Identify which cell holds the provided text, then report its (X, Y) central coordinate. 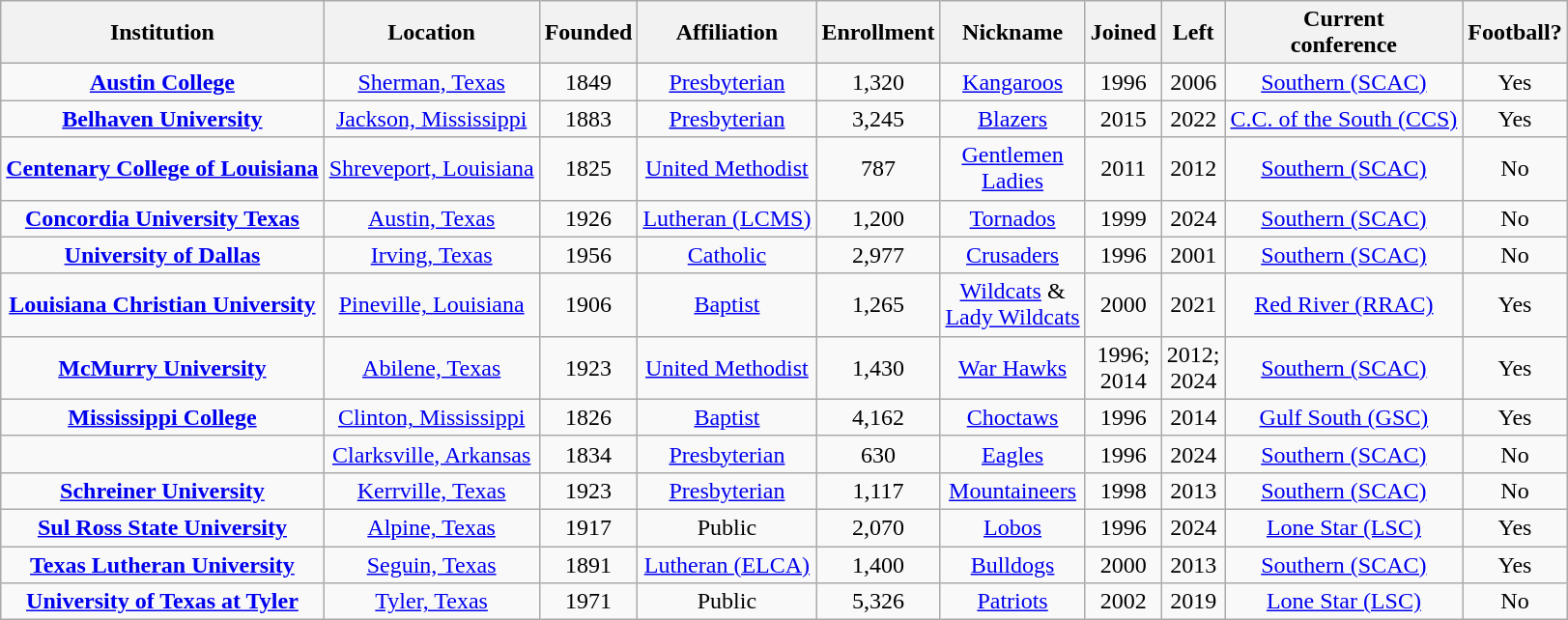
Belhaven University (162, 119)
Football? (1515, 33)
University of Texas at Tyler (162, 602)
Centenary College of Louisiana (162, 168)
Lobos (1012, 527)
Tornados (1012, 218)
Concordia University Texas (162, 218)
Location (431, 33)
Tyler, Texas (431, 602)
1917 (588, 527)
Patriots (1012, 602)
2014 (1193, 417)
5,326 (878, 602)
1996;2014 (1123, 367)
1956 (588, 255)
Eagles (1012, 454)
2001 (1193, 255)
Red River (RRAC) (1344, 305)
Lutheran (ELCA) (727, 565)
Alpine, Texas (431, 527)
1,200 (878, 218)
Left (1193, 33)
Founded (588, 33)
2,070 (878, 527)
Sul Ross State University (162, 527)
Nickname (1012, 33)
Joined (1123, 33)
1926 (588, 218)
Shreveport, Louisiana (431, 168)
2015 (1123, 119)
2006 (1193, 82)
Kerrville, Texas (431, 491)
1,430 (878, 367)
Bulldogs (1012, 565)
Gulf South (GSC) (1344, 417)
Crusaders (1012, 255)
Sherman, Texas (431, 82)
Enrollment (878, 33)
1883 (588, 119)
1999 (1123, 218)
4,162 (878, 417)
Austin College (162, 82)
1,400 (878, 565)
630 (878, 454)
1849 (588, 82)
2,977 (878, 255)
Abilene, Texas (431, 367)
Institution (162, 33)
Irving, Texas (431, 255)
Mountaineers (1012, 491)
C.C. of the South (CCS) (1344, 119)
University of Dallas (162, 255)
Lutheran (LCMS) (727, 218)
Affiliation (727, 33)
1,320 (878, 82)
Blazers (1012, 119)
1,117 (878, 491)
Pineville, Louisiana (431, 305)
1891 (588, 565)
Texas Lutheran University (162, 565)
2012 (1193, 168)
3,245 (878, 119)
2022 (1193, 119)
War Hawks (1012, 367)
1971 (588, 602)
2012;2024 (1193, 367)
2019 (1193, 602)
Austin, Texas (431, 218)
2002 (1123, 602)
Kangaroos (1012, 82)
Wildcats &Lady Wildcats (1012, 305)
Seguin, Texas (431, 565)
Schreiner University (162, 491)
McMurry University (162, 367)
Louisiana Christian University (162, 305)
2021 (1193, 305)
Clarksville, Arkansas (431, 454)
Clinton, Mississippi (431, 417)
787 (878, 168)
1826 (588, 417)
Jackson, Mississippi (431, 119)
1,265 (878, 305)
Gentlemen Ladies (1012, 168)
1825 (588, 168)
Choctaws (1012, 417)
2011 (1123, 168)
1906 (588, 305)
Catholic (727, 255)
Currentconference (1344, 33)
Mississippi College (162, 417)
1998 (1123, 491)
1834 (588, 454)
